Identify which cell holds the provided text, then report its [X, Y] central coordinate. 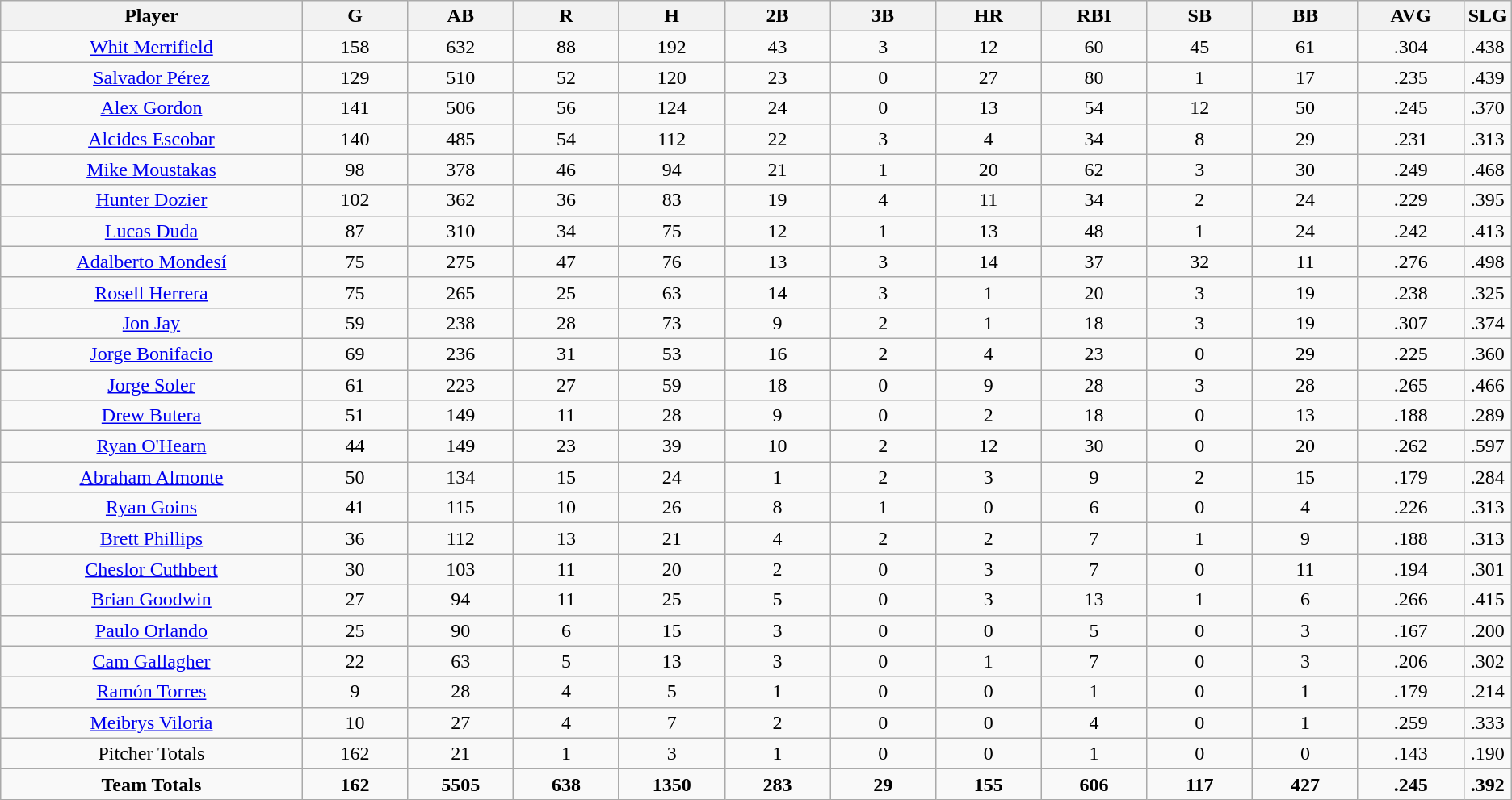
31 [567, 354]
.439 [1488, 77]
51 [355, 416]
Rosell Herrera [152, 292]
.214 [1488, 692]
Abraham Almonte [152, 477]
39 [672, 446]
638 [567, 784]
124 [672, 108]
.231 [1410, 139]
Cam Gallagher [152, 661]
Meibrys Viloria [152, 723]
Jorge Soler [152, 385]
Salvador Pérez [152, 77]
117 [1200, 784]
378 [460, 170]
G [355, 16]
87 [355, 231]
53 [672, 354]
155 [989, 784]
606 [1094, 784]
90 [460, 630]
.200 [1488, 630]
Alcides Escobar [152, 139]
62 [1094, 170]
Adalberto Mondesí [152, 262]
129 [355, 77]
.468 [1488, 170]
265 [460, 292]
.262 [1410, 446]
.235 [1410, 77]
.370 [1488, 108]
Whit Merrifield [152, 47]
2B [777, 16]
632 [460, 47]
140 [355, 139]
.413 [1488, 231]
.307 [1410, 323]
.360 [1488, 354]
46 [567, 170]
.143 [1410, 753]
.284 [1488, 477]
Lucas Duda [152, 231]
.194 [1410, 569]
.304 [1410, 47]
Mike Moustakas [152, 170]
510 [460, 77]
52 [567, 77]
506 [460, 108]
Brian Goodwin [152, 600]
.276 [1410, 262]
.392 [1488, 784]
134 [460, 477]
.249 [1410, 170]
44 [355, 446]
236 [460, 354]
BB [1305, 16]
362 [460, 200]
60 [1094, 47]
Ramón Torres [152, 692]
.466 [1488, 385]
485 [460, 139]
158 [355, 47]
AB [460, 16]
16 [777, 354]
47 [567, 262]
115 [460, 508]
.333 [1488, 723]
.206 [1410, 661]
.266 [1410, 600]
192 [672, 47]
26 [672, 508]
.289 [1488, 416]
76 [672, 262]
Drew Butera [152, 416]
1350 [672, 784]
5505 [460, 784]
R [567, 16]
.438 [1488, 47]
SLG [1488, 16]
.167 [1410, 630]
RBI [1094, 16]
83 [672, 200]
.395 [1488, 200]
141 [355, 108]
Jon Jay [152, 323]
103 [460, 569]
238 [460, 323]
275 [460, 262]
43 [777, 47]
17 [1305, 77]
.229 [1410, 200]
Pitcher Totals [152, 753]
223 [460, 385]
310 [460, 231]
48 [1094, 231]
80 [1094, 77]
56 [567, 108]
AVG [1410, 16]
.374 [1488, 323]
.325 [1488, 292]
Ryan O'Hearn [152, 446]
32 [1200, 262]
120 [672, 77]
Jorge Bonifacio [152, 354]
.302 [1488, 661]
88 [567, 47]
69 [355, 354]
Player [152, 16]
.265 [1410, 385]
73 [672, 323]
Alex Gordon [152, 108]
H [672, 16]
41 [355, 508]
HR [989, 16]
.415 [1488, 600]
.597 [1488, 446]
Hunter Dozier [152, 200]
98 [355, 170]
.225 [1410, 354]
427 [1305, 784]
SB [1200, 16]
102 [355, 200]
Team Totals [152, 784]
.259 [1410, 723]
.242 [1410, 231]
.498 [1488, 262]
Paulo Orlando [152, 630]
283 [777, 784]
.301 [1488, 569]
45 [1200, 47]
.226 [1410, 508]
Ryan Goins [152, 508]
Cheslor Cuthbert [152, 569]
.190 [1488, 753]
Brett Phillips [152, 538]
37 [1094, 262]
.238 [1410, 292]
3B [884, 16]
